Extract the [x, y] coordinate from the center of the cell holding the provided text.  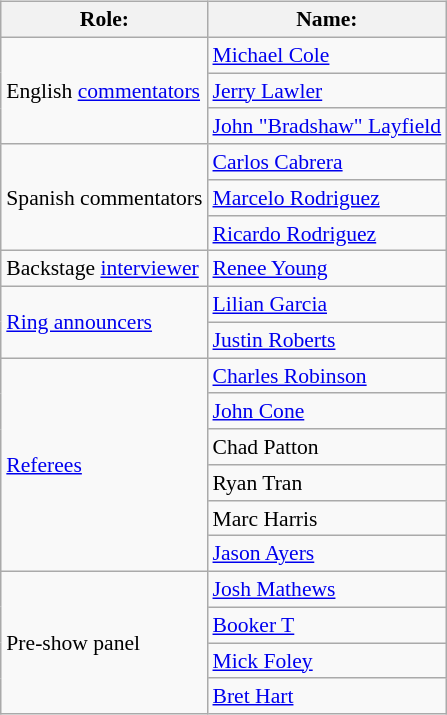
Pre-show panel [104, 643]
Michael Cole [326, 55]
Ricardo Rodriguez [326, 233]
Justin Roberts [326, 340]
Bret Hart [326, 696]
Backstage interviewer [104, 269]
Name: [326, 20]
Ring announcers [104, 322]
John Cone [326, 411]
Mick Foley [326, 661]
Renee Young [326, 269]
Ryan Tran [326, 483]
Booker T [326, 625]
Chad Patton [326, 447]
Marcelo Rodriguez [326, 198]
Role: [104, 20]
Charles Robinson [326, 376]
Jerry Lawler [326, 91]
Referees [104, 465]
John "Bradshaw" Layfield [326, 126]
Jason Ayers [326, 554]
Marc Harris [326, 518]
Josh Mathews [326, 590]
English commentators [104, 90]
Lilian Garcia [326, 305]
Carlos Cabrera [326, 162]
Spanish commentators [104, 198]
